Extract the [X, Y] coordinate from the center of the cell holding the provided text.  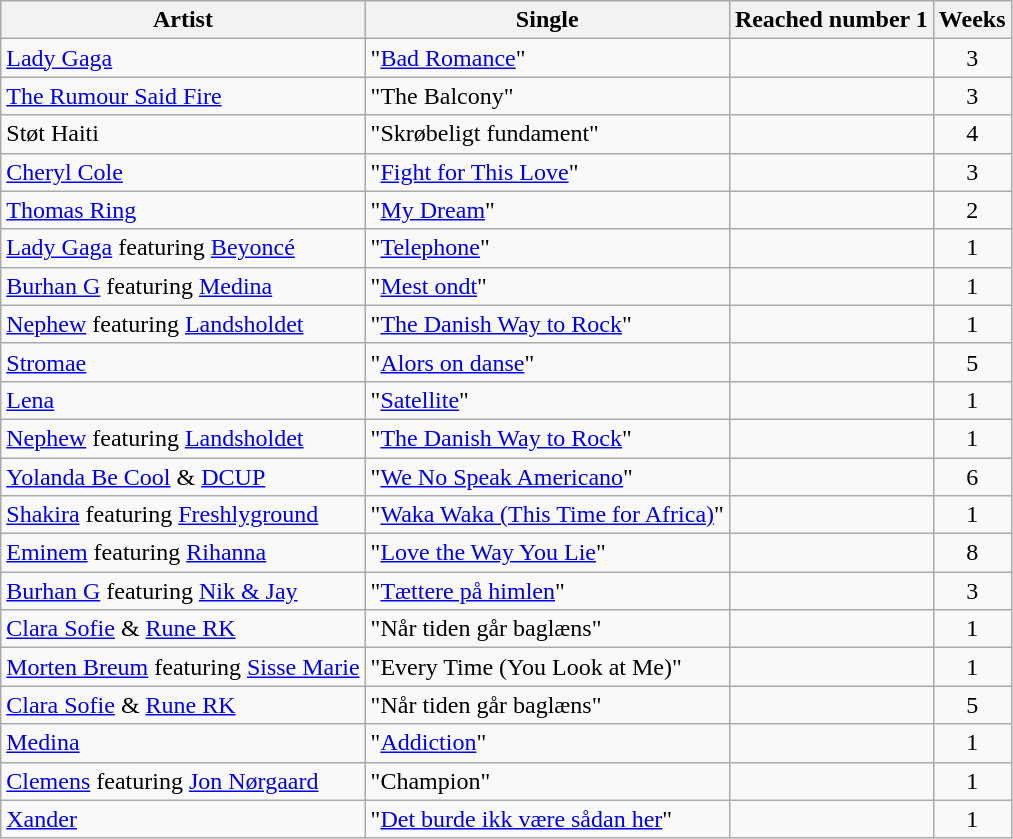
8 [972, 553]
4 [972, 134]
Single [547, 20]
Thomas Ring [183, 210]
Artist [183, 20]
"Addiction" [547, 743]
Eminem featuring Rihanna [183, 553]
"Mest ondt" [547, 286]
Burhan G featuring Medina [183, 286]
Lena [183, 400]
Yolanda Be Cool & DCUP [183, 477]
"The Balcony" [547, 96]
Morten Breum featuring Sisse Marie [183, 667]
"Champion" [547, 781]
"Waka Waka (This Time for Africa)" [547, 515]
"Skrøbeligt fundament" [547, 134]
Medina [183, 743]
Reached number 1 [831, 20]
"Fight for This Love" [547, 172]
Burhan G featuring Nik & Jay [183, 591]
Lady Gaga [183, 58]
"My Dream" [547, 210]
Cheryl Cole [183, 172]
Stromae [183, 362]
"Every Time (You Look at Me)" [547, 667]
Shakira featuring Freshlyground [183, 515]
Støt Haiti [183, 134]
6 [972, 477]
"Bad Romance" [547, 58]
Xander [183, 819]
"Love the Way You Lie" [547, 553]
"Alors on danse" [547, 362]
"Det burde ikk være sådan her" [547, 819]
Clemens featuring Jon Nørgaard [183, 781]
"Satellite" [547, 400]
"Tættere på himlen" [547, 591]
Weeks [972, 20]
The Rumour Said Fire [183, 96]
"Telephone" [547, 248]
"We No Speak Americano" [547, 477]
2 [972, 210]
Lady Gaga featuring Beyoncé [183, 248]
